From the cell containing the given text, extract its center point as (X, Y) coordinate. 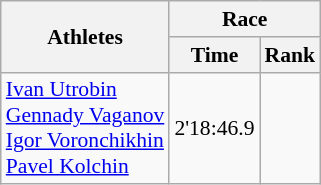
Race (244, 19)
Time (214, 55)
2'18:46.9 (214, 128)
Athletes (86, 36)
Rank (290, 55)
Ivan UtrobinGennady VaganovIgor VoronchikhinPavel Kolchin (86, 128)
